Extract the (X, Y) coordinate from the center of the cell holding the provided text.  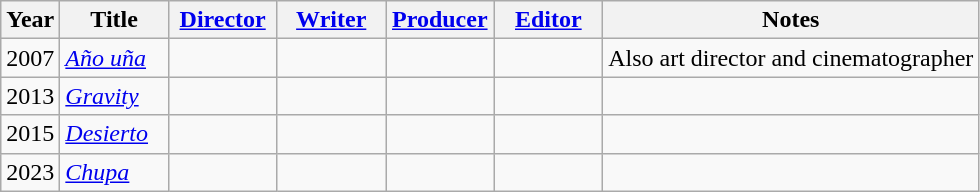
2013 (30, 96)
Editor (548, 20)
Año uña (114, 58)
2007 (30, 58)
Director (222, 20)
Chupa (114, 172)
Writer (332, 20)
Notes (791, 20)
Producer (440, 20)
Year (30, 20)
2015 (30, 134)
Gravity (114, 96)
2023 (30, 172)
Also art director and cinematographer (791, 58)
Desierto (114, 134)
Title (114, 20)
